Return (x, y) of the center of cell containing provided text 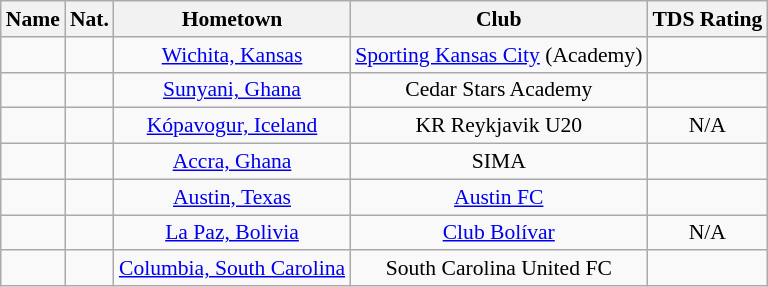
Austin FC (498, 197)
South Carolina United FC (498, 269)
Club Bolívar (498, 233)
La Paz, Bolivia (232, 233)
KR Reykjavik U20 (498, 126)
Wichita, Kansas (232, 55)
Cedar Stars Academy (498, 90)
Kópavogur, Iceland (232, 126)
Sunyani, Ghana (232, 90)
Name (33, 19)
Hometown (232, 19)
Columbia, South Carolina (232, 269)
Sporting Kansas City (Academy) (498, 55)
Club (498, 19)
Nat. (90, 19)
Austin, Texas (232, 197)
Accra, Ghana (232, 162)
TDS Rating (707, 19)
SIMA (498, 162)
